Return the [X, Y] coordinate for the center point of the cell that contains the specified text.  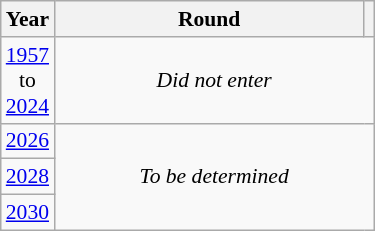
2026 [28, 141]
Year [28, 19]
To be determined [214, 176]
1957to2024 [28, 80]
Round [209, 19]
2030 [28, 213]
Did not enter [214, 80]
2028 [28, 177]
